Identify which cell holds the provided text, then report its (x, y) central coordinate. 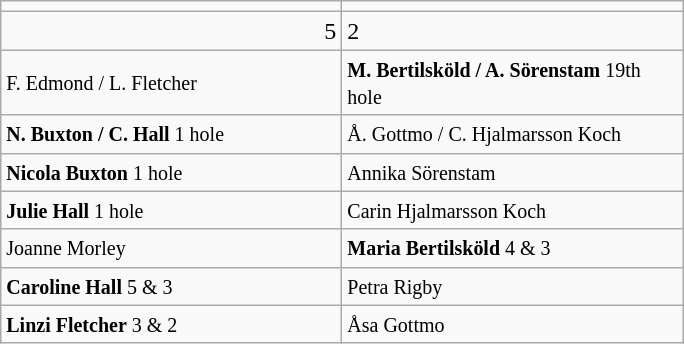
Petra Rigby (512, 286)
Å. Gottmo / C. Hjalmarsson Koch (512, 134)
Joanne Morley (172, 248)
F. Edmond / L. Fletcher (172, 82)
N. Buxton / C. Hall 1 hole (172, 134)
M. Bertilsköld / A. Sörenstam 19th hole (512, 82)
Annika Sörenstam (512, 172)
Nicola Buxton 1 hole (172, 172)
Julie Hall 1 hole (172, 210)
5 (172, 31)
Carin Hjalmarsson Koch (512, 210)
Maria Bertilsköld 4 & 3 (512, 248)
2 (512, 31)
Caroline Hall 5 & 3 (172, 286)
Åsa Gottmo (512, 324)
Linzi Fletcher 3 & 2 (172, 324)
